Scan for the cell matching the given text and deliver its [x, y] coordinate at center. 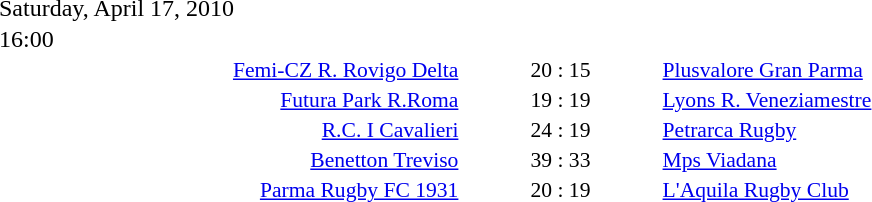
19 : 19 [560, 100]
20 : 15 [560, 70]
24 : 19 [560, 130]
39 : 33 [560, 160]
